From the cell containing the given text, extract its center point as [x, y] coordinate. 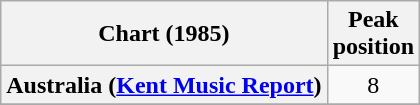
Australia (Kent Music Report) [164, 85]
8 [373, 85]
Chart (1985) [164, 34]
Peakposition [373, 34]
